Return (X, Y) of the center of cell containing provided text 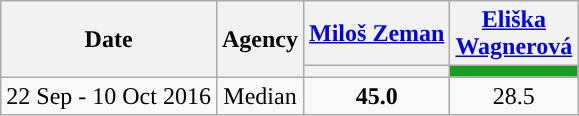
Eliška Wagnerová (514, 34)
Date (109, 39)
28.5 (514, 96)
Miloš Zeman (377, 34)
45.0 (377, 96)
Agency (260, 39)
22 Sep - 10 Oct 2016 (109, 96)
Median (260, 96)
